Detect which cell encompasses the target text, then output its (x, y) center coordinate. 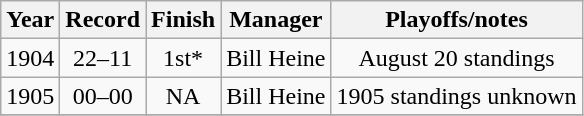
1905 standings unknown (456, 96)
Playoffs/notes (456, 20)
1904 (30, 58)
00–00 (103, 96)
Finish (184, 20)
August 20 standings (456, 58)
1905 (30, 96)
Year (30, 20)
Record (103, 20)
22–11 (103, 58)
1st* (184, 58)
NA (184, 96)
Manager (276, 20)
